Return (x, y) of the center of cell containing provided text 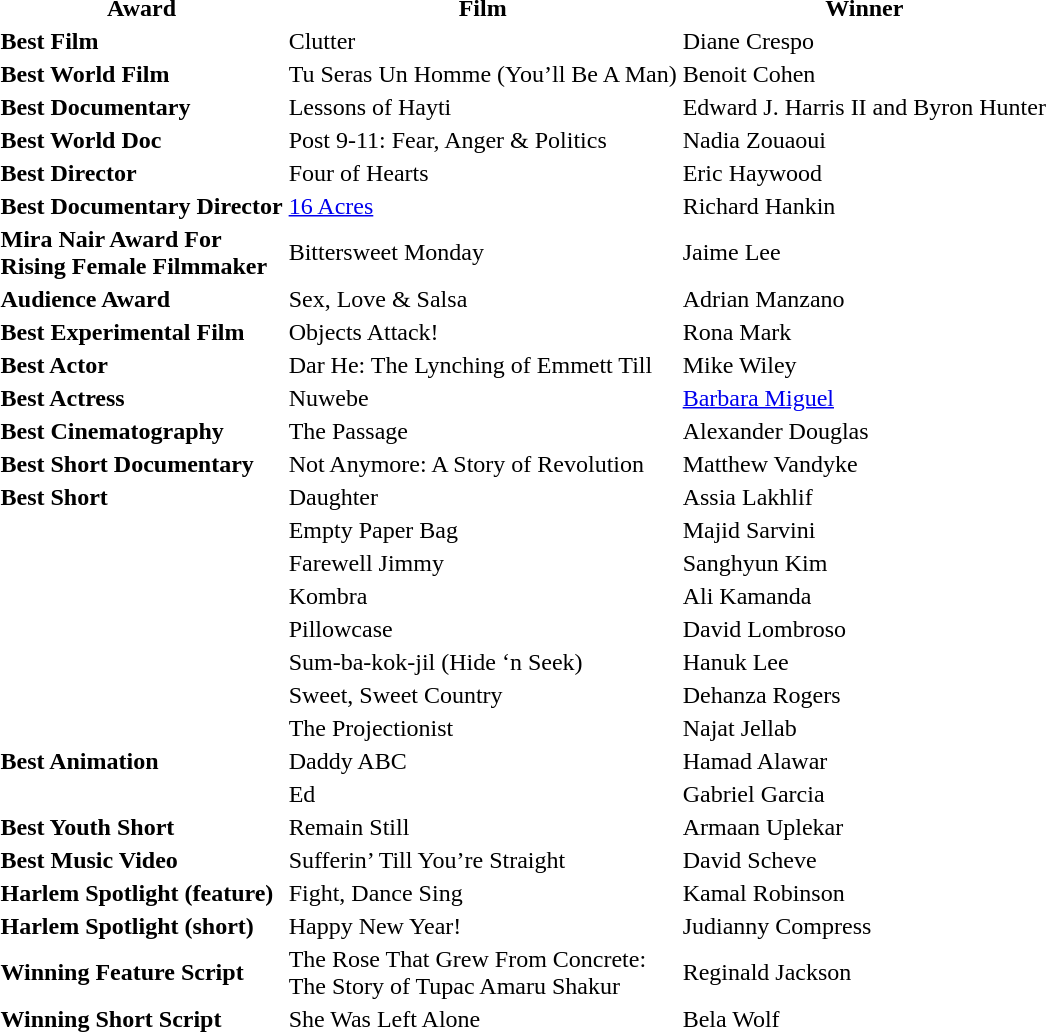
Dar He: The Lynching of Emmett Till (482, 365)
Tu Seras Un Homme (You’ll Be A Man) (482, 74)
Sum-ba-kok-jil (Hide ‘n Seek) (482, 662)
Sweet, Sweet Country (482, 695)
Empty Paper Bag (482, 530)
Remain Still (482, 827)
Objects Attack! (482, 332)
Happy New Year! (482, 926)
16 Acres (482, 206)
Daughter (482, 497)
Post 9-11: Fear, Anger & Politics (482, 140)
Pillowcase (482, 629)
Ed (482, 794)
Nuwebe (482, 398)
Farewell Jimmy (482, 563)
Bittersweet Monday (482, 252)
Kombra (482, 596)
Four of Hearts (482, 173)
The Passage (482, 431)
Daddy ABC (482, 761)
Fight, Dance Sing (482, 893)
Not Anymore: A Story of Revolution (482, 464)
The Rose That Grew From Concrete:The Story of Tupac Amaru Shakur (482, 972)
The Projectionist (482, 728)
Clutter (482, 41)
Lessons of Hayti (482, 107)
Sufferin’ Till You’re Straight (482, 860)
Sex, Love & Salsa (482, 299)
